Return the (X, Y) coordinate for the center point of the cell that contains the specified text.  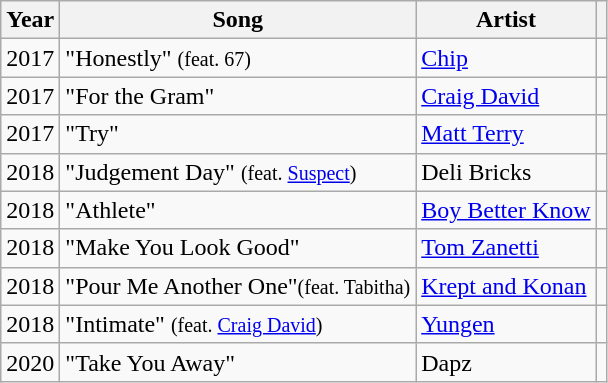
Dapz (506, 362)
Krept and Konan (506, 286)
Boy Better Know (506, 210)
"Honestly" (feat. 67) (238, 58)
"Athlete" (238, 210)
Chip (506, 58)
Yungen (506, 324)
Artist (506, 20)
Matt Terry (506, 134)
Deli Bricks (506, 172)
2020 (30, 362)
"Take You Away" (238, 362)
"Intimate" (feat. Craig David) (238, 324)
"Judgement Day" (feat. Suspect) (238, 172)
"Make You Look Good" (238, 248)
"For the Gram" (238, 96)
"Pour Me Another One"(feat. Tabitha) (238, 286)
"Try" (238, 134)
Song (238, 20)
Year (30, 20)
Tom Zanetti (506, 248)
Craig David (506, 96)
